Output the [x, y] coordinate of the center of the cell containing the given text.  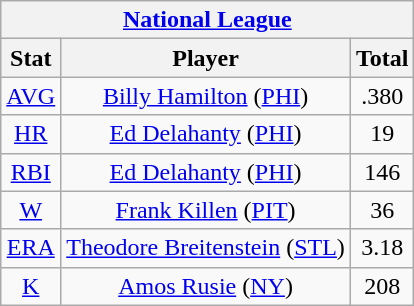
W [31, 210]
AVG [31, 96]
Frank Killen (PIT) [206, 210]
146 [382, 172]
Stat [31, 58]
RBI [31, 172]
K [31, 286]
.380 [382, 96]
Amos Rusie (NY) [206, 286]
208 [382, 286]
National League [208, 20]
36 [382, 210]
ERA [31, 248]
3.18 [382, 248]
HR [31, 134]
Billy Hamilton (PHI) [206, 96]
Player [206, 58]
Theodore Breitenstein (STL) [206, 248]
Total [382, 58]
19 [382, 134]
